Search for the cell housing the specified text and yield its (x, y) center coordinate. 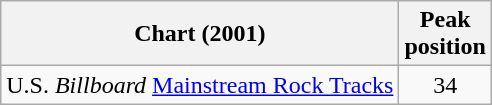
34 (445, 85)
Chart (2001) (200, 34)
U.S. Billboard Mainstream Rock Tracks (200, 85)
Peakposition (445, 34)
